Return (X, Y) of the center of cell containing provided text 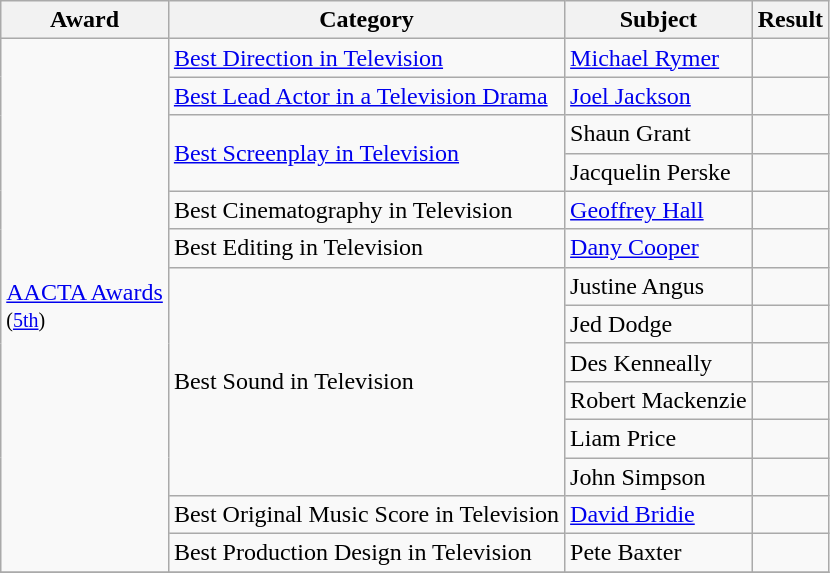
Best Original Music Score in Television (366, 515)
Michael Rymer (659, 58)
Liam Price (659, 438)
AACTA Awards(5th) (85, 306)
Best Production Design in Television (366, 553)
Award (85, 20)
Subject (659, 20)
David Bridie (659, 515)
Robert Mackenzie (659, 400)
Best Direction in Television (366, 58)
Geoffrey Hall (659, 210)
Justine Angus (659, 286)
Shaun Grant (659, 134)
Dany Cooper (659, 248)
Joel Jackson (659, 96)
Des Kenneally (659, 362)
Jed Dodge (659, 324)
Best Sound in Television (366, 381)
Best Cinematography in Television (366, 210)
Jacquelin Perske (659, 172)
Category (366, 20)
Best Lead Actor in a Television Drama (366, 96)
Best Screenplay in Television (366, 153)
John Simpson (659, 477)
Best Editing in Television (366, 248)
Result (790, 20)
Pete Baxter (659, 553)
